Identify which cell holds the provided text, then report its [x, y] central coordinate. 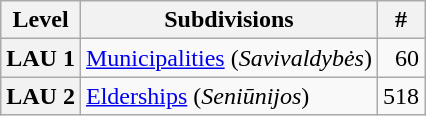
Elderships (Seniūnijos) [228, 96]
60 [400, 58]
LAU 2 [41, 96]
Municipalities (Savivaldybės) [228, 58]
LAU 1 [41, 58]
Level [41, 20]
518 [400, 96]
# [400, 20]
Subdivisions [228, 20]
